Locate the cell with the specified text and output its [X, Y] center coordinate. 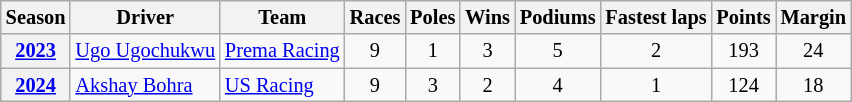
2023 [36, 51]
Akshay Bohra [145, 85]
Points [744, 17]
4 [558, 85]
Driver [145, 17]
Poles [432, 17]
18 [814, 85]
193 [744, 51]
Team [282, 17]
Podiums [558, 17]
2024 [36, 85]
Races [376, 17]
Fastest laps [656, 17]
24 [814, 51]
Wins [488, 17]
Margin [814, 17]
5 [558, 51]
Season [36, 17]
124 [744, 85]
Ugo Ugochukwu [145, 51]
Prema Racing [282, 51]
US Racing [282, 85]
